From the cell containing the given text, extract its center point as (X, Y) coordinate. 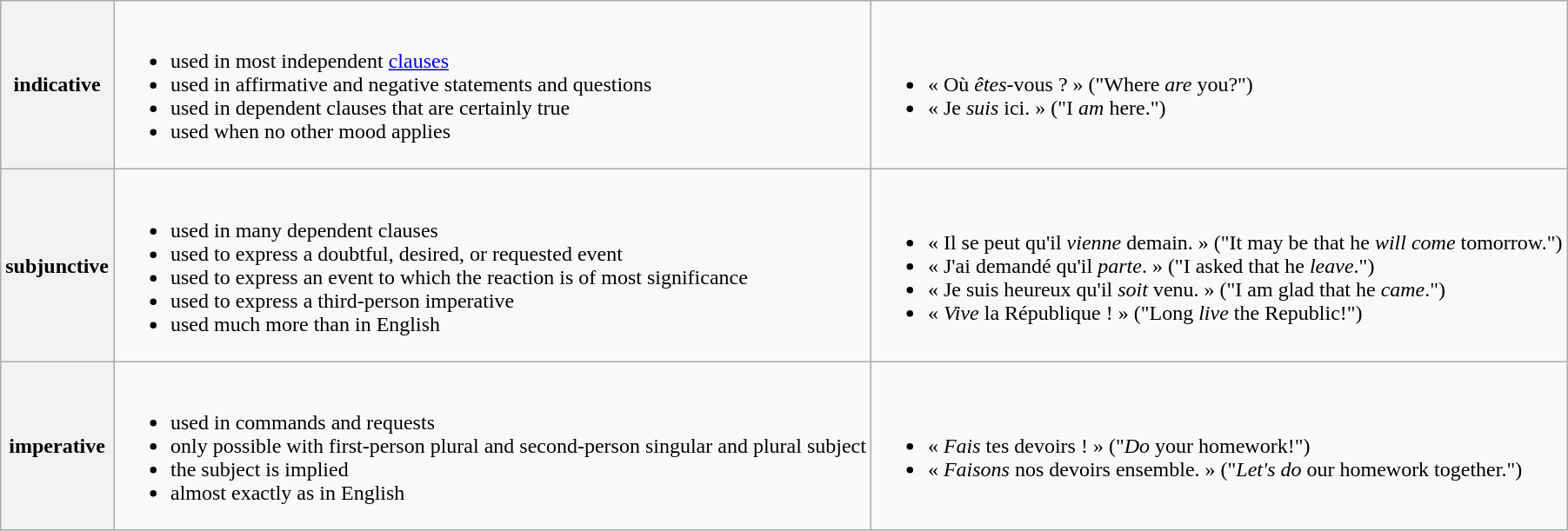
subjunctive (57, 266)
indicative (57, 85)
« Où êtes-vous ? » ("Where are you?")« Je suis ici. » ("I am here.") (1219, 85)
« Fais tes devoirs ! » ("Do your homework!")« Faisons nos devoirs ensemble. » ("Let's do our homework together.") (1219, 446)
imperative (57, 446)
